Return [x, y] of the center of cell containing provided text 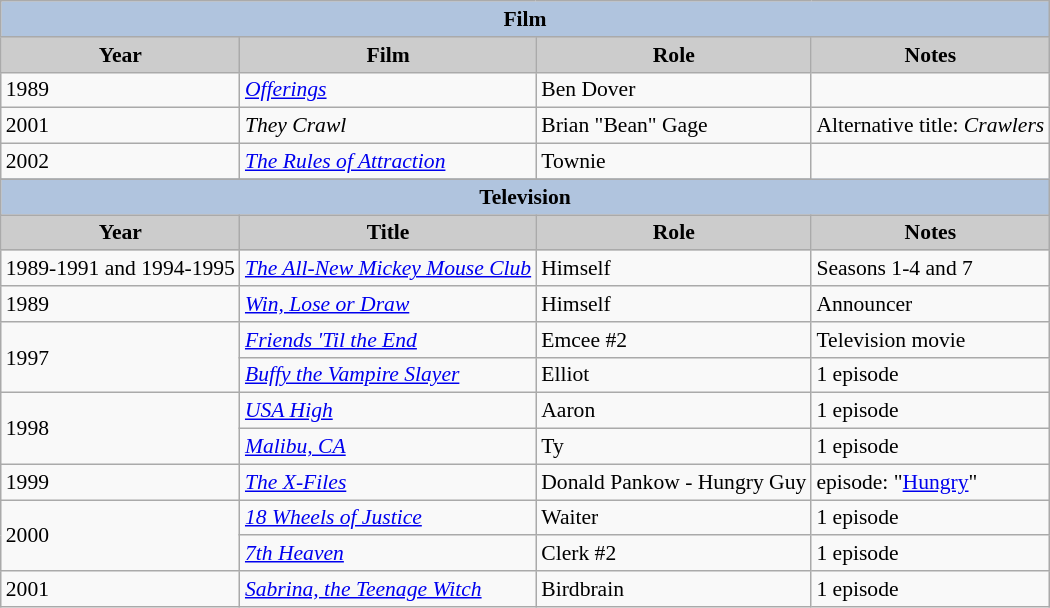
7th Heaven [388, 554]
1997 [120, 358]
Sabrina, the Teenage Witch [388, 589]
They Crawl [388, 126]
Aaron [674, 411]
1998 [120, 428]
Malibu, CA [388, 447]
Clerk #2 [674, 554]
Buffy the Vampire Slayer [388, 375]
Win, Lose or Draw [388, 304]
18 Wheels of Justice [388, 518]
Emcee #2 [674, 340]
The All-New Mickey Mouse Club [388, 269]
Offerings [388, 90]
Birdbrain [674, 589]
Friends 'Til the End [388, 340]
Donald Pankow - Hungry Guy [674, 482]
USA High [388, 411]
episode: "Hungry" [930, 482]
Waiter [674, 518]
1989-1991 and 1994-1995 [120, 269]
Ty [674, 447]
Television [526, 197]
1999 [120, 482]
2000 [120, 536]
Townie [674, 162]
The Rules of Attraction [388, 162]
Seasons 1-4 and 7 [930, 269]
Elliot [674, 375]
Announcer [930, 304]
2002 [120, 162]
Alternative title: Crawlers [930, 126]
Title [388, 233]
Ben Dover [674, 90]
Brian "Bean" Gage [674, 126]
The X-Files [388, 482]
Television movie [930, 340]
